For the text-containing cell, return its midpoint in [x, y] coordinate format. 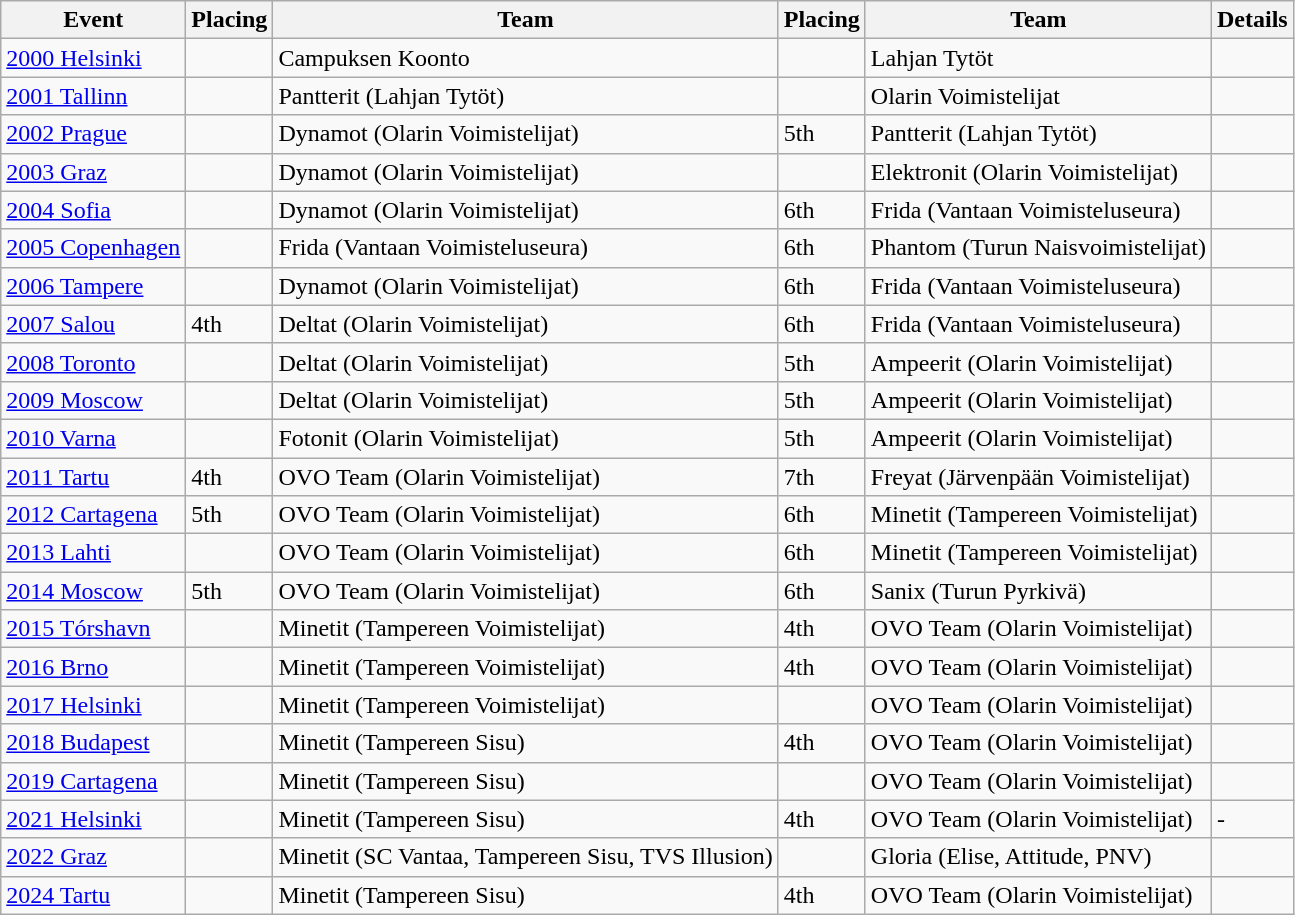
Fotonit (Olarin Voimistelijat) [526, 438]
2012 Cartagena [94, 515]
Minetit (SC Vantaa, Tampereen Sisu, TVS Illusion) [526, 857]
2004 Sofia [94, 210]
Event [94, 20]
2017 Helsinki [94, 705]
2006 Tampere [94, 286]
Sanix (Turun Pyrkivä) [1038, 591]
2007 Salou [94, 324]
2009 Moscow [94, 400]
2013 Lahti [94, 553]
2021 Helsinki [94, 819]
2010 Varna [94, 438]
2019 Cartagena [94, 781]
- [1252, 819]
Details [1252, 20]
Lahjan Tytöt [1038, 58]
2000 Helsinki [94, 58]
2002 Prague [94, 134]
Phantom (Turun Naisvoimistelijat) [1038, 248]
2003 Graz [94, 172]
7th [822, 477]
Gloria (Elise, Attitude, PNV) [1038, 857]
Olarin Voimistelijat [1038, 96]
Campuksen Koonto [526, 58]
Freyat (Järvenpään Voimistelijat) [1038, 477]
2022 Graz [94, 857]
2008 Toronto [94, 362]
Elektronit (Olarin Voimistelijat) [1038, 172]
2016 Brno [94, 667]
2005 Copenhagen [94, 248]
2015 Tórshavn [94, 629]
2024 Tartu [94, 895]
2011 Tartu [94, 477]
2018 Budapest [94, 743]
2014 Moscow [94, 591]
2001 Tallinn [94, 96]
